Extract the [x, y] coordinate from the center of the cell holding the provided text.  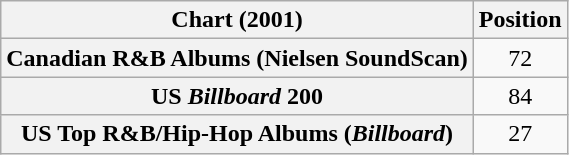
72 [520, 58]
Chart (2001) [238, 20]
US Top R&B/Hip-Hop Albums (Billboard) [238, 134]
84 [520, 96]
27 [520, 134]
Position [520, 20]
Canadian R&B Albums (Nielsen SoundScan) [238, 58]
US Billboard 200 [238, 96]
